Find where the given text appears and provide that cell's center as [X, Y] coordinate. 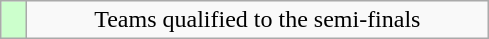
Teams qualified to the semi-finals [258, 20]
